Search for the cell housing the specified text and yield its [X, Y] center coordinate. 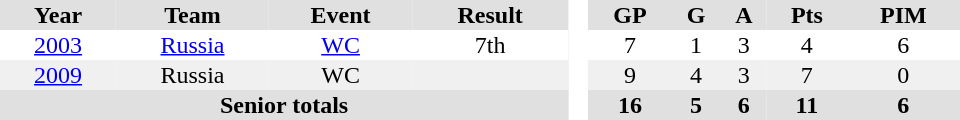
11 [807, 105]
GP [630, 15]
2009 [58, 75]
Year [58, 15]
7th [490, 45]
2003 [58, 45]
16 [630, 105]
0 [904, 75]
A [744, 15]
9 [630, 75]
G [696, 15]
Result [490, 15]
1 [696, 45]
PIM [904, 15]
Senior totals [284, 105]
Team [192, 15]
Event [341, 15]
5 [696, 105]
Pts [807, 15]
